Extract the [X, Y] coordinate from the center of the cell holding the provided text.  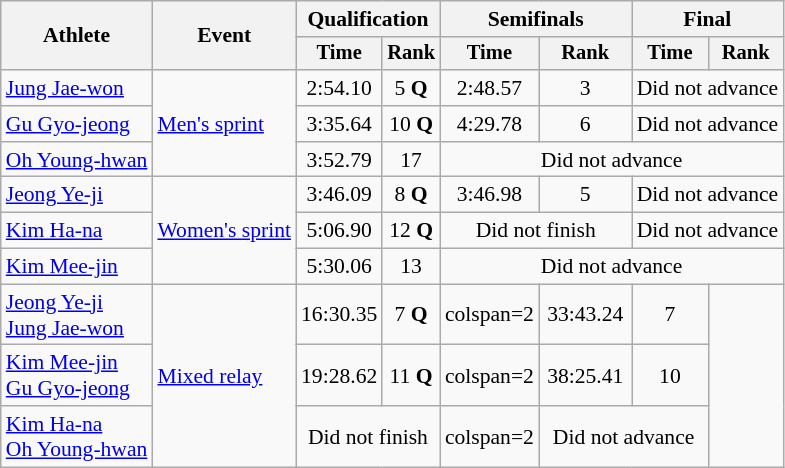
3:52.79 [339, 160]
Final [708, 19]
Kim Ha-naOh Young-hwan [77, 436]
Mixed relay [224, 376]
12 Q [411, 231]
5:30.06 [339, 267]
19:28.62 [339, 376]
13 [411, 267]
10 [670, 376]
Men's sprint [224, 124]
2:54.10 [339, 88]
Qualification [368, 19]
3 [586, 88]
16:30.35 [339, 314]
17 [411, 160]
Jung Jae-won [77, 88]
7 [670, 314]
33:43.24 [586, 314]
6 [586, 124]
Jeong Ye-ji [77, 195]
8 Q [411, 195]
Athlete [77, 36]
Women's sprint [224, 230]
2:48.57 [490, 88]
Gu Gyo-jeong [77, 124]
38:25.41 [586, 376]
Kim Mee-jinGu Gyo-jeong [77, 376]
11 Q [411, 376]
Event [224, 36]
Kim Mee-jin [77, 267]
Semifinals [536, 19]
4:29.78 [490, 124]
3:35.64 [339, 124]
7 Q [411, 314]
3:46.09 [339, 195]
Kim Ha-na [77, 231]
5 [586, 195]
10 Q [411, 124]
3:46.98 [490, 195]
Jeong Ye-jiJung Jae-won [77, 314]
5:06.90 [339, 231]
5 Q [411, 88]
Oh Young-hwan [77, 160]
